Return (x, y) of the center of cell containing provided text 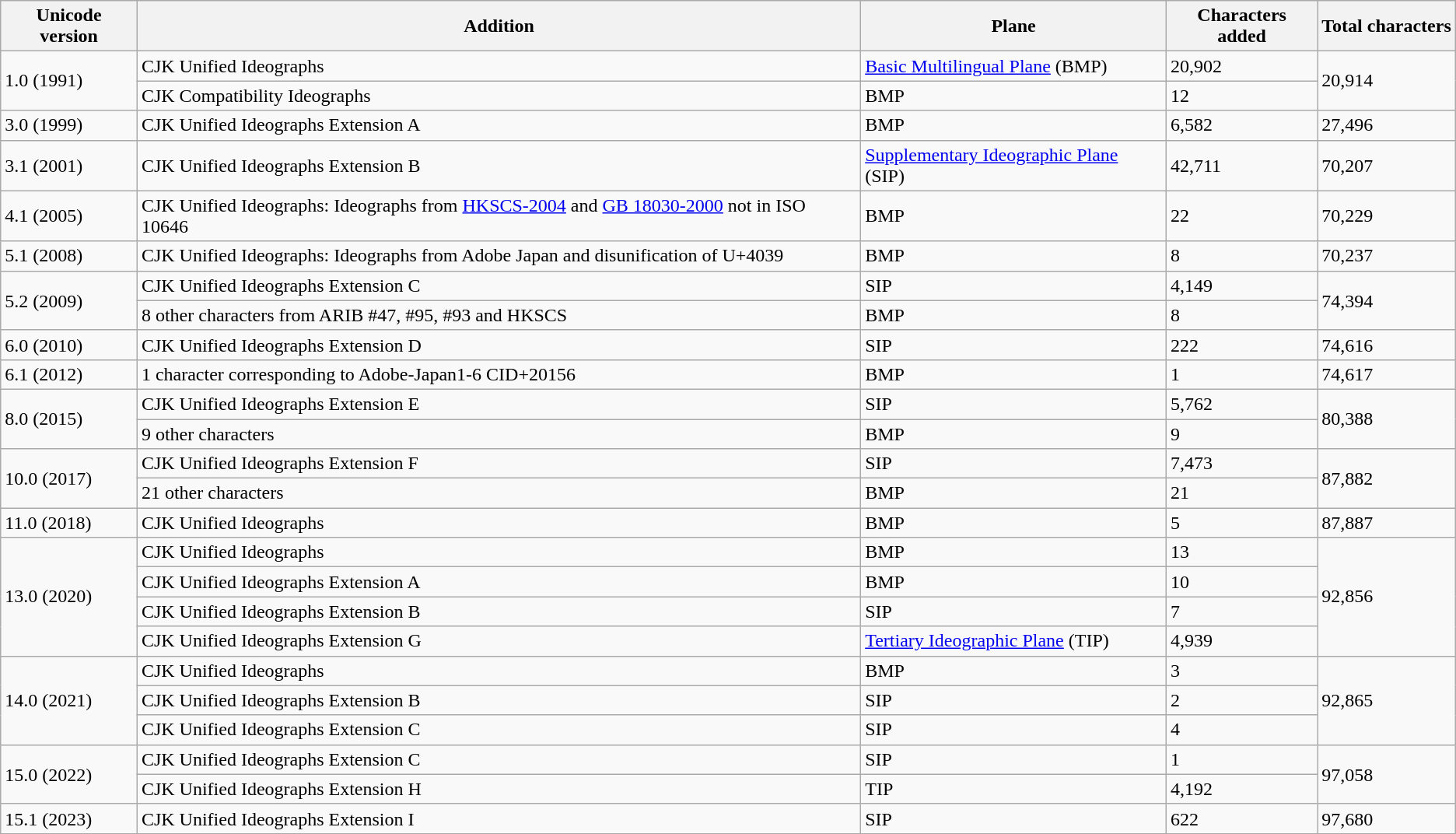
9 (1241, 433)
Addition (499, 26)
7 (1241, 611)
Total characters (1386, 26)
97,680 (1386, 818)
20,914 (1386, 81)
3.1 (2001) (69, 165)
70,237 (1386, 256)
97,058 (1386, 774)
74,617 (1386, 374)
92,865 (1386, 700)
74,394 (1386, 300)
TIP (1014, 789)
Unicode version (69, 26)
6,582 (1241, 125)
10.0 (2017) (69, 478)
CJK Compatibility Ideographs (499, 96)
Tertiary Ideographic Plane (TIP) (1014, 641)
13.0 (2020) (69, 597)
80,388 (1386, 419)
7,473 (1241, 464)
4.1 (2005) (69, 216)
9 other characters (499, 433)
87,882 (1386, 478)
21 (1241, 493)
3.0 (1999) (69, 125)
CJK Unified Ideographs: Ideographs from Adobe Japan and disunification of U+4039 (499, 256)
CJK Unified Ideographs: Ideographs from HKSCS-2004 and GB 18030-2000 not in ISO 10646 (499, 216)
6.1 (2012) (69, 374)
70,229 (1386, 216)
CJK Unified Ideographs Extension H (499, 789)
4 (1241, 730)
222 (1241, 345)
5.2 (2009) (69, 300)
4,939 (1241, 641)
622 (1241, 818)
Supplementary Ideographic Plane (SIP) (1014, 165)
8 other characters from ARIB #47, #95, #93 and HKSCS (499, 315)
3 (1241, 671)
92,856 (1386, 597)
20,902 (1241, 66)
5.1 (2008) (69, 256)
6.0 (2010) (69, 345)
14.0 (2021) (69, 700)
5 (1241, 523)
CJK Unified Ideographs Extension D (499, 345)
22 (1241, 216)
10 (1241, 582)
13 (1241, 552)
Characters added (1241, 26)
87,887 (1386, 523)
1.0 (1991) (69, 81)
Plane (1014, 26)
2 (1241, 700)
CJK Unified Ideographs Extension I (499, 818)
5,762 (1241, 404)
12 (1241, 96)
21 other characters (499, 493)
70,207 (1386, 165)
27,496 (1386, 125)
4,149 (1241, 286)
15.0 (2022) (69, 774)
11.0 (2018) (69, 523)
4,192 (1241, 789)
CJK Unified Ideographs Extension E (499, 404)
8.0 (2015) (69, 419)
Basic Multilingual Plane (BMP) (1014, 66)
42,711 (1241, 165)
1 character corresponding to Adobe-Japan1-6 CID+20156 (499, 374)
74,616 (1386, 345)
CJK Unified Ideographs Extension F (499, 464)
15.1 (2023) (69, 818)
CJK Unified Ideographs Extension G (499, 641)
